Capture the cell that displays the provided text and extract its [X, Y] central coordinate. 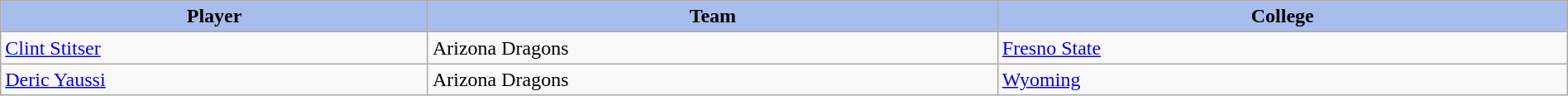
Clint Stitser [215, 48]
College [1282, 17]
Player [215, 17]
Wyoming [1282, 79]
Fresno State [1282, 48]
Team [713, 17]
Deric Yaussi [215, 79]
